For the text-containing cell, return its midpoint in (X, Y) coordinate format. 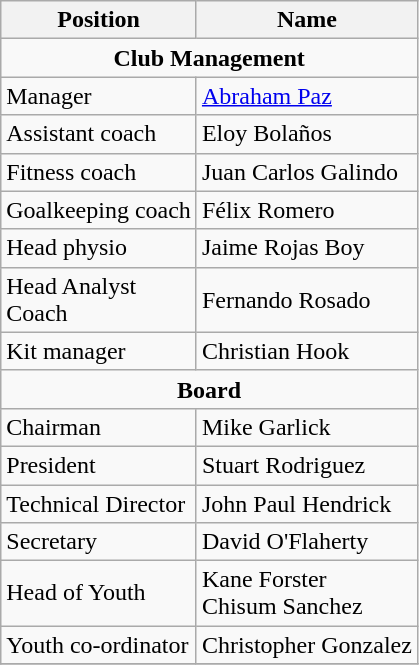
Jaime Rojas Boy (306, 248)
Name (306, 20)
Félix Romero (306, 210)
Stuart Rodriguez (306, 465)
Head of Youth (99, 594)
Secretary (99, 542)
Fitness coach (99, 172)
John Paul Hendrick (306, 503)
Mike Garlick (306, 427)
Head AnalystCoach (99, 300)
Goalkeeping coach (99, 210)
Technical Director (99, 503)
President (99, 465)
Christian Hook (306, 351)
Kane Forster Chisum Sanchez (306, 594)
Juan Carlos Galindo (306, 172)
Manager (99, 96)
Christopher Gonzalez (306, 645)
Club Management (210, 58)
Eloy Bolaños (306, 134)
Kit manager (99, 351)
Head physio (99, 248)
Assistant coach (99, 134)
Abraham Paz (306, 96)
Fernando Rosado (306, 300)
David O'Flaherty (306, 542)
Position (99, 20)
Chairman (99, 427)
Board (210, 389)
Youth co-ordinator (99, 645)
